Provide the [X, Y] coordinate of the cell's center where the given text is located.  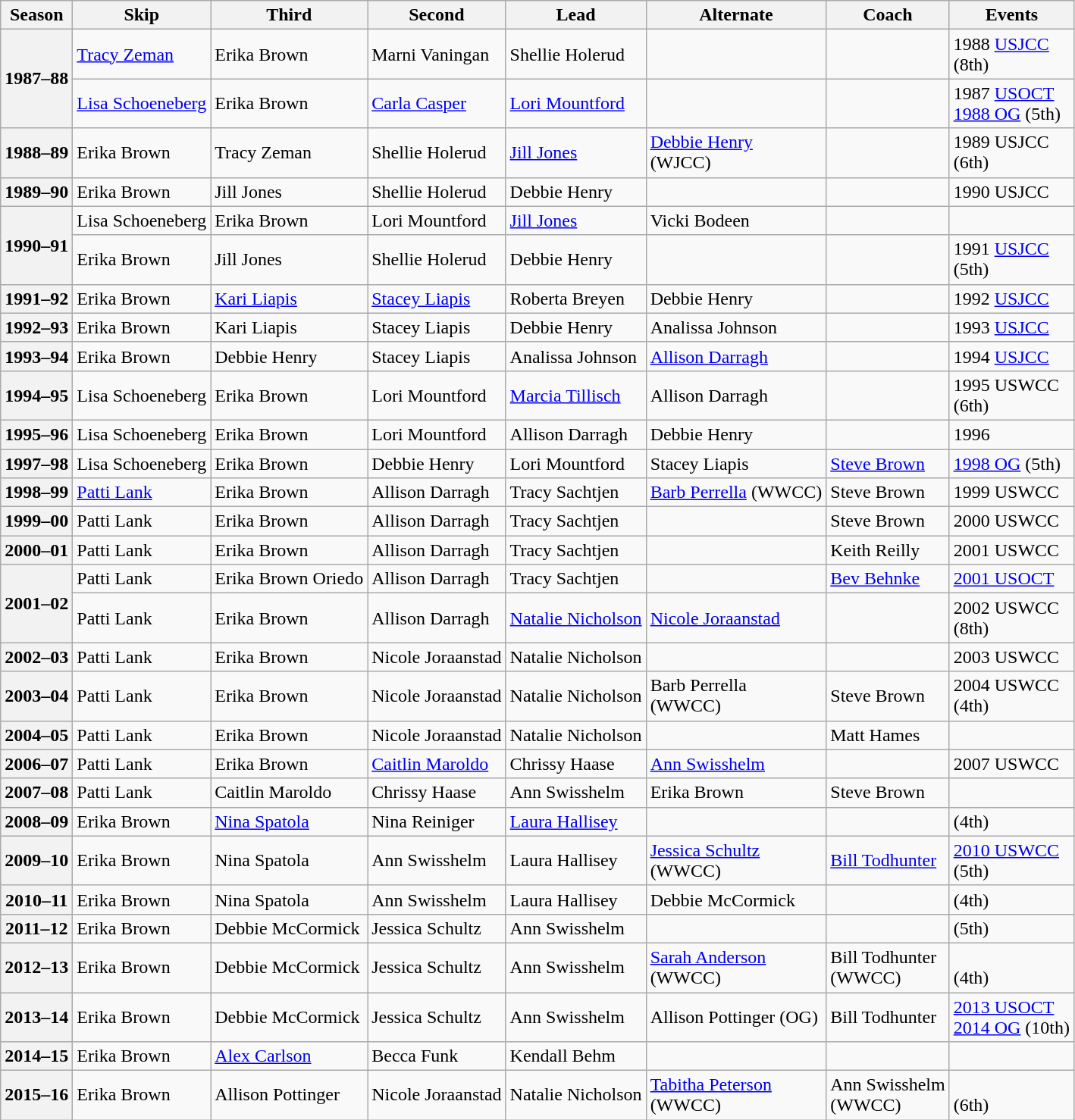
2000 USWCC [1011, 521]
1991 USJCC (5th) [1011, 259]
Bill Todhunter(WWCC) [888, 967]
Second [437, 15]
Kendall Behm [576, 1056]
Jessica Schultz(WWCC) [736, 861]
2006–07 [36, 764]
2008–09 [36, 821]
1988–89 [36, 153]
2004 USWCC (4th) [1011, 696]
2010–11 [36, 899]
1997–98 [36, 463]
Sarah Anderson(WWCC) [736, 967]
2003–04 [36, 696]
Allison Pottinger [290, 1096]
Erika Brown Oriedo [290, 579]
Lead [576, 15]
Allison Pottinger (OG) [736, 1017]
1999–00 [36, 521]
(6th) [1011, 1096]
Alex Carlson [290, 1056]
1993–94 [36, 356]
1992–93 [36, 327]
Ann Swisshelm(WWCC) [888, 1096]
2010 USWCC (5th) [1011, 861]
2001–02 [36, 603]
Events [1011, 15]
2001 USOCT [1011, 579]
1996 [1011, 434]
Third [290, 15]
Alternate [736, 15]
1992 USJCC [1011, 299]
Skip [142, 15]
1990–91 [36, 246]
1987–88 [36, 79]
Barb Perrella(WWCC) [736, 696]
Vicki Bodeen [736, 221]
2007–08 [36, 793]
2014–15 [36, 1056]
1989 USJCC (6th) [1011, 153]
2002 USWCC (8th) [1011, 618]
Bev Behnke [888, 579]
Roberta Breyen [576, 299]
1993 USJCC [1011, 327]
Marni Vaningan [437, 55]
1998 OG (5th) [1011, 463]
1994 USJCC [1011, 356]
1988 USJCC (8th) [1011, 55]
1991–92 [36, 299]
Becca Funk [437, 1056]
Season [36, 15]
2002–03 [36, 657]
Tabitha Peterson(WWCC) [736, 1096]
2013–14 [36, 1017]
1998–99 [36, 493]
1989–90 [36, 192]
Marcia Tillisch [576, 396]
Coach [888, 15]
1990 USJCC [1011, 192]
2003 USWCC [1011, 657]
2011–12 [36, 928]
2007 USWCC [1011, 764]
Carla Casper [437, 103]
1995 USWCC (6th) [1011, 396]
Matt Hames [888, 735]
Debbie Henry(WJCC) [736, 153]
Barb Perrella (WWCC) [736, 493]
2004–05 [36, 735]
1994–95 [36, 396]
2015–16 [36, 1096]
Keith Reilly [888, 550]
2000–01 [36, 550]
1987 USOCT 1988 OG (5th) [1011, 103]
2009–10 [36, 861]
2012–13 [36, 967]
1995–96 [36, 434]
1999 USWCC [1011, 493]
(5th) [1011, 928]
Nina Reiniger [437, 821]
2001 USWCC [1011, 550]
2013 USOCT 2014 OG (10th) [1011, 1017]
